Determine the (x, y) coordinate at the center of the cell enclosing the given text.  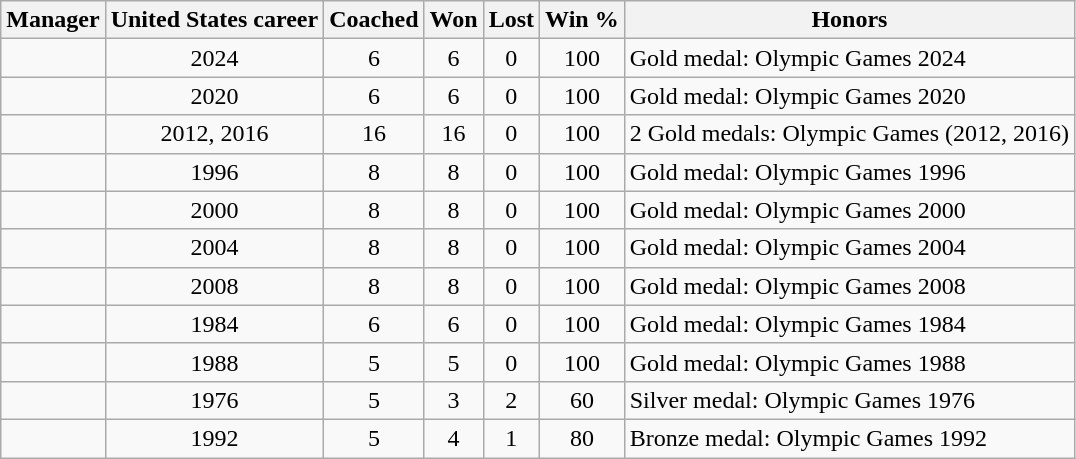
Gold medal: Olympic Games 2000 (849, 210)
Gold medal: Olympic Games 2020 (849, 96)
1 (511, 438)
2000 (214, 210)
60 (582, 400)
Bronze medal: Olympic Games 1992 (849, 438)
United States career (214, 20)
Gold medal: Olympic Games 2024 (849, 58)
4 (454, 438)
1996 (214, 172)
2012, 2016 (214, 134)
2008 (214, 286)
1992 (214, 438)
Gold medal: Olympic Games 1988 (849, 362)
2024 (214, 58)
Gold medal: Olympic Games 2004 (849, 248)
Gold medal: Olympic Games 2008 (849, 286)
Coached (374, 20)
Win % (582, 20)
Honors (849, 20)
2020 (214, 96)
Lost (511, 20)
1976 (214, 400)
Gold medal: Olympic Games 1996 (849, 172)
2004 (214, 248)
Manager (53, 20)
2 Gold medals: Olympic Games (2012, 2016) (849, 134)
80 (582, 438)
1984 (214, 324)
1988 (214, 362)
Silver medal: Olympic Games 1976 (849, 400)
Gold medal: Olympic Games 1984 (849, 324)
2 (511, 400)
3 (454, 400)
Won (454, 20)
